Search for the cell housing the specified text and yield its [x, y] center coordinate. 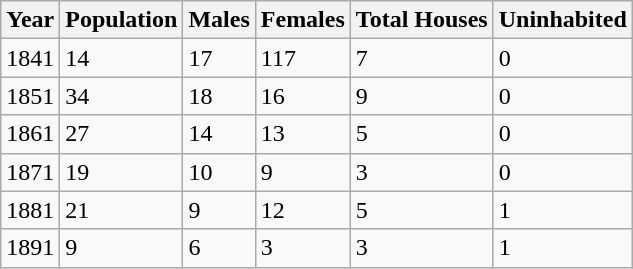
19 [122, 172]
Year [30, 20]
1891 [30, 248]
Population [122, 20]
1851 [30, 96]
34 [122, 96]
Uninhabited [562, 20]
13 [302, 134]
1841 [30, 58]
1861 [30, 134]
16 [302, 96]
117 [302, 58]
12 [302, 210]
21 [122, 210]
Females [302, 20]
10 [219, 172]
1871 [30, 172]
17 [219, 58]
7 [422, 58]
27 [122, 134]
Males [219, 20]
Total Houses [422, 20]
6 [219, 248]
18 [219, 96]
1881 [30, 210]
